Return the (X, Y) coordinate for the center point of the cell that contains the specified text.  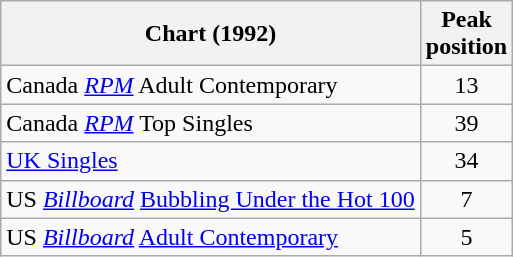
5 (466, 237)
13 (466, 85)
US Billboard Bubbling Under the Hot 100 (211, 199)
Canada RPM Adult Contemporary (211, 85)
34 (466, 161)
39 (466, 123)
7 (466, 199)
UK Singles (211, 161)
Peakposition (466, 34)
Canada RPM Top Singles (211, 123)
US Billboard Adult Contemporary (211, 237)
Chart (1992) (211, 34)
